For the text-containing cell, return its midpoint in (x, y) coordinate format. 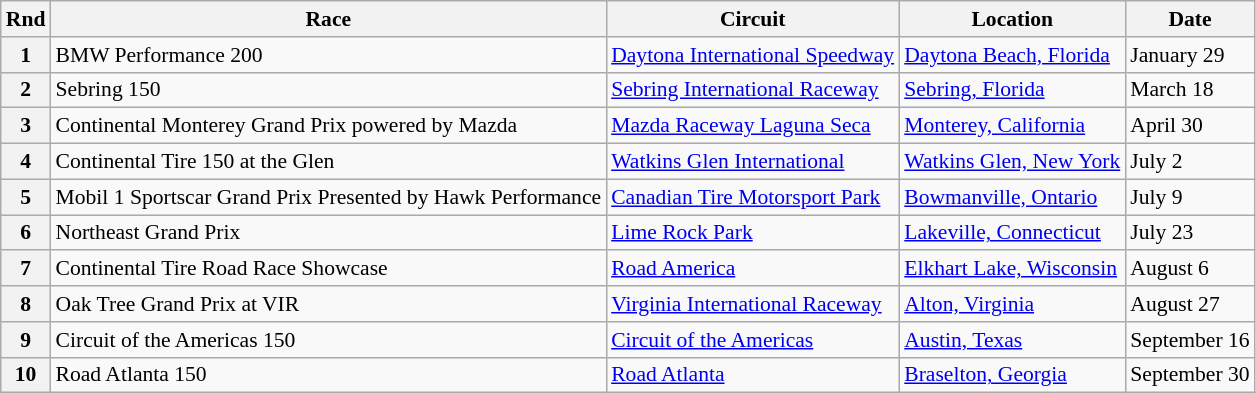
2 (26, 90)
Watkins Glen, New York (1012, 162)
July 2 (1190, 162)
Continental Tire 150 at the Glen (328, 162)
March 18 (1190, 90)
Watkins Glen International (752, 162)
Race (328, 19)
BMW Performance 200 (328, 55)
10 (26, 375)
Canadian Tire Motorsport Park (752, 197)
Bowmanville, Ontario (1012, 197)
Continental Tire Road Race Showcase (328, 269)
July 23 (1190, 233)
6 (26, 233)
Braselton, Georgia (1012, 375)
Location (1012, 19)
Sebring International Raceway (752, 90)
Lime Rock Park (752, 233)
5 (26, 197)
Circuit of the Americas (752, 340)
Oak Tree Grand Prix at VIR (328, 304)
Northeast Grand Prix (328, 233)
Daytona Beach, Florida (1012, 55)
8 (26, 304)
Elkhart Lake, Wisconsin (1012, 269)
Road America (752, 269)
September 30 (1190, 375)
1 (26, 55)
Monterey, California (1012, 126)
Rnd (26, 19)
January 29 (1190, 55)
Sebring, Florida (1012, 90)
Alton, Virginia (1012, 304)
Lakeville, Connecticut (1012, 233)
Circuit of the Americas 150 (328, 340)
Sebring 150 (328, 90)
Date (1190, 19)
August 27 (1190, 304)
Mobil 1 Sportscar Grand Prix Presented by Hawk Performance (328, 197)
July 9 (1190, 197)
Virginia International Raceway (752, 304)
4 (26, 162)
Mazda Raceway Laguna Seca (752, 126)
August 6 (1190, 269)
Road Atlanta 150 (328, 375)
Continental Monterey Grand Prix powered by Mazda (328, 126)
Road Atlanta (752, 375)
9 (26, 340)
Circuit (752, 19)
Daytona International Speedway (752, 55)
7 (26, 269)
3 (26, 126)
September 16 (1190, 340)
Austin, Texas (1012, 340)
April 30 (1190, 126)
